Return (x, y) of the center of cell containing provided text 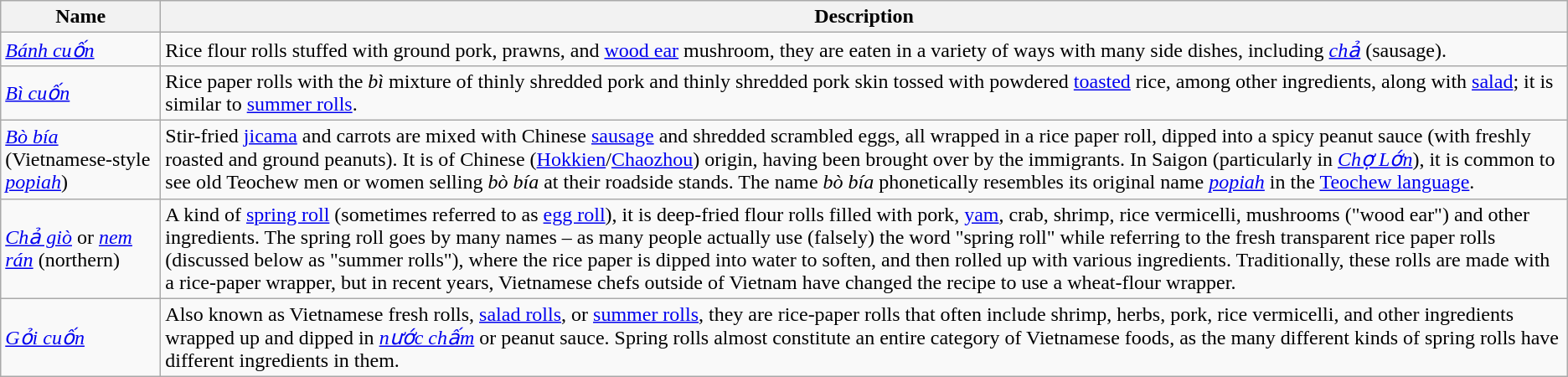
Gỏi cuốn (80, 338)
Bì cuốn (80, 92)
Bò bía (Vietnamese-style popiah) (80, 159)
Chả giò or nem rán (northern) (80, 248)
Bánh cuốn (80, 49)
Name (80, 17)
Description (864, 17)
